Identify which cell holds the provided text, then report its [x, y] central coordinate. 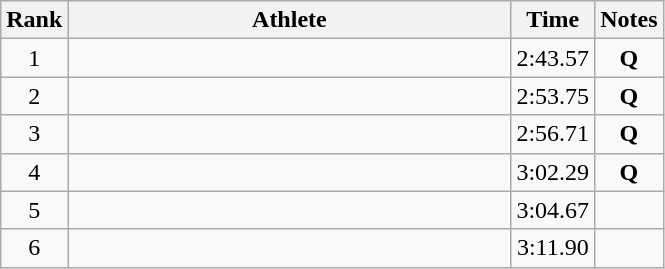
Rank [34, 20]
1 [34, 58]
Time [553, 20]
6 [34, 248]
3:11.90 [553, 248]
2:56.71 [553, 134]
2:53.75 [553, 96]
3 [34, 134]
3:04.67 [553, 210]
5 [34, 210]
4 [34, 172]
3:02.29 [553, 172]
2:43.57 [553, 58]
2 [34, 96]
Athlete [290, 20]
Notes [629, 20]
